For the text-containing cell, return its midpoint in [x, y] coordinate format. 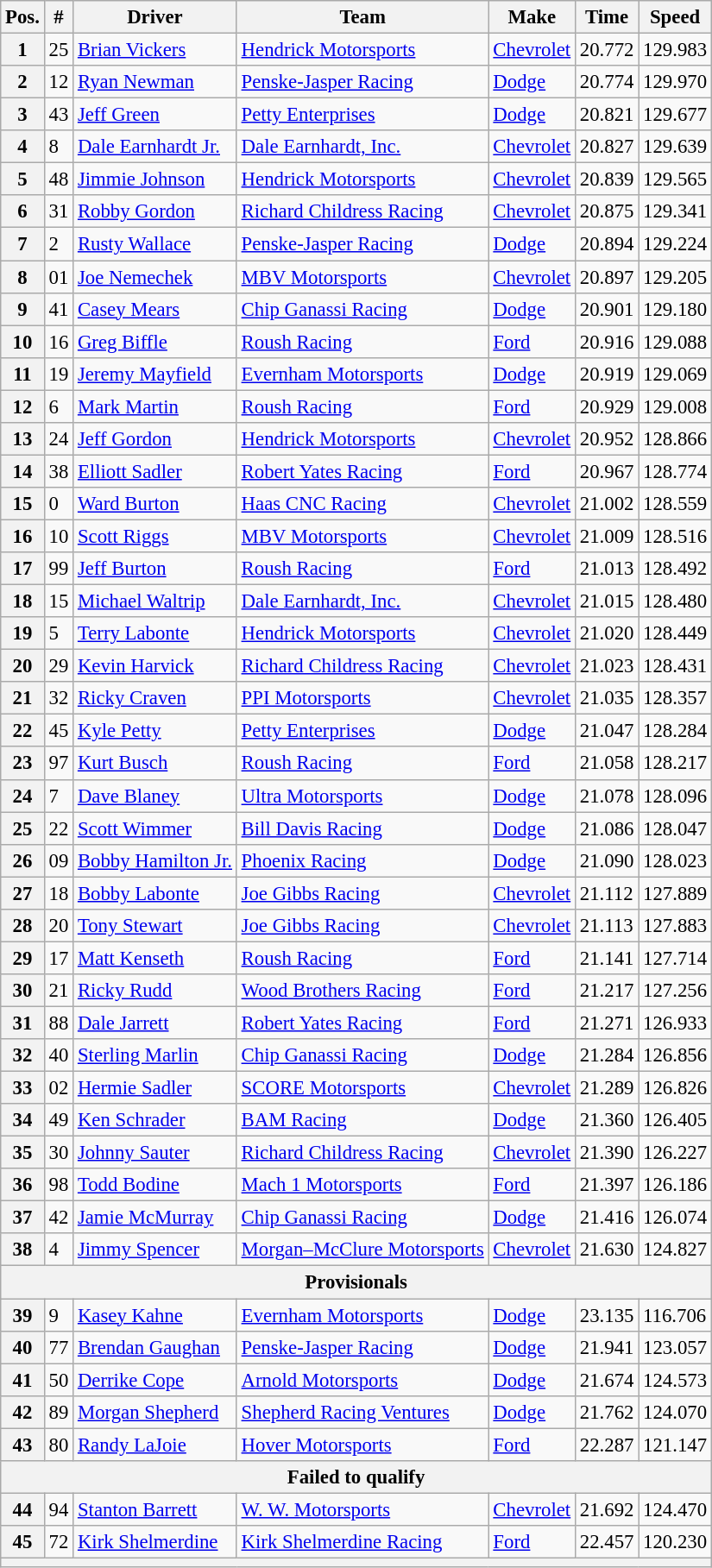
129.205 [675, 277]
Kyle Petty [155, 731]
129.224 [675, 244]
Derrike Cope [155, 1380]
Team [362, 17]
21.090 [606, 860]
129.341 [675, 211]
Casey Mears [155, 309]
20.774 [606, 82]
21.020 [606, 633]
Haas CNC Racing [362, 504]
128.492 [675, 569]
Todd Bodine [155, 1185]
02 [59, 1088]
20.929 [606, 406]
22.287 [606, 1445]
21.674 [606, 1380]
49 [59, 1120]
77 [59, 1347]
14 [22, 471]
126.933 [675, 1023]
Joe Nemechek [155, 277]
35 [22, 1153]
124.573 [675, 1380]
128.559 [675, 504]
20.919 [606, 374]
W. W. Motorsports [362, 1509]
129.565 [675, 179]
21.217 [606, 991]
23.135 [606, 1315]
21.360 [606, 1120]
01 [59, 277]
116.706 [675, 1315]
129.983 [675, 50]
22.457 [606, 1542]
128.431 [675, 666]
Shepherd Racing Ventures [362, 1412]
128.023 [675, 860]
Ken Schrader [155, 1120]
21.762 [606, 1412]
120.230 [675, 1542]
Brendan Gaughan [155, 1347]
Bobby Hamilton Jr. [155, 860]
Kirk Shelmerdine [155, 1542]
126.074 [675, 1218]
Morgan Shepherd [155, 1412]
88 [59, 1023]
33 [22, 1088]
94 [59, 1509]
Mach 1 Motorsports [362, 1185]
28 [22, 926]
3 [22, 115]
Kurt Busch [155, 764]
126.405 [675, 1120]
21.023 [606, 666]
21.284 [606, 1055]
21.035 [606, 698]
98 [59, 1185]
21.692 [606, 1509]
Pos. [22, 17]
Ricky Rudd [155, 991]
Randy LaJoie [155, 1445]
126.227 [675, 1153]
128.866 [675, 439]
21.015 [606, 601]
BAM Racing [362, 1120]
Arnold Motorsports [362, 1380]
Hermie Sadler [155, 1088]
Dave Blaney [155, 796]
21.078 [606, 796]
Kevin Harvick [155, 666]
Mark Martin [155, 406]
09 [59, 860]
23 [22, 764]
Michael Waltrip [155, 601]
Ryan Newman [155, 82]
Terry Labonte [155, 633]
Jimmie Johnson [155, 179]
124.070 [675, 1412]
89 [59, 1412]
21.397 [606, 1185]
21.941 [606, 1347]
20.772 [606, 50]
21.058 [606, 764]
21.047 [606, 731]
Wood Brothers Racing [362, 991]
121.147 [675, 1445]
Scott Wimmer [155, 828]
20.839 [606, 179]
11 [22, 374]
128.774 [675, 471]
Robby Gordon [155, 211]
Johnny Sauter [155, 1153]
44 [22, 1509]
129.180 [675, 309]
Provisionals [356, 1282]
Jeff Green [155, 115]
20.952 [606, 439]
Dale Jarrett [155, 1023]
27 [22, 893]
Jeff Burton [155, 569]
SCORE Motorsports [362, 1088]
Tony Stewart [155, 926]
Jamie McMurray [155, 1218]
127.883 [675, 926]
128.449 [675, 633]
20.821 [606, 115]
PPI Motorsports [362, 698]
124.470 [675, 1509]
50 [59, 1380]
21.009 [606, 536]
128.480 [675, 601]
129.639 [675, 147]
Hover Motorsports [362, 1445]
1 [22, 50]
Jeff Gordon [155, 439]
97 [59, 764]
21.630 [606, 1250]
Greg Biffle [155, 342]
37 [22, 1218]
124.827 [675, 1250]
20.827 [606, 147]
80 [59, 1445]
129.088 [675, 342]
Scott Riggs [155, 536]
21.416 [606, 1218]
72 [59, 1542]
127.714 [675, 958]
Ricky Craven [155, 698]
99 [59, 569]
Make [532, 17]
128.217 [675, 764]
21.141 [606, 958]
36 [22, 1185]
128.096 [675, 796]
21.390 [606, 1153]
Bobby Labonte [155, 893]
Matt Kenseth [155, 958]
34 [22, 1120]
20.875 [606, 211]
Time [606, 17]
Jeremy Mayfield [155, 374]
# [59, 17]
Rusty Wallace [155, 244]
123.057 [675, 1347]
21.113 [606, 926]
Sterling Marlin [155, 1055]
126.186 [675, 1185]
20.901 [606, 309]
Elliott Sadler [155, 471]
21.013 [606, 569]
20.897 [606, 277]
129.008 [675, 406]
Kirk Shelmerdine Racing [362, 1542]
126.826 [675, 1088]
Ward Burton [155, 504]
Failed to qualify [356, 1477]
127.256 [675, 991]
Driver [155, 17]
48 [59, 179]
128.357 [675, 698]
128.284 [675, 731]
129.677 [675, 115]
Speed [675, 17]
20.916 [606, 342]
Ultra Motorsports [362, 796]
21.002 [606, 504]
Stanton Barrett [155, 1509]
21.086 [606, 828]
21.289 [606, 1088]
127.889 [675, 893]
126.856 [675, 1055]
129.970 [675, 82]
128.047 [675, 828]
Phoenix Racing [362, 860]
Morgan–McClure Motorsports [362, 1250]
129.069 [675, 374]
Jimmy Spencer [155, 1250]
Dale Earnhardt Jr. [155, 147]
128.516 [675, 536]
39 [22, 1315]
21.112 [606, 893]
20.894 [606, 244]
20.967 [606, 471]
0 [59, 504]
Brian Vickers [155, 50]
Kasey Kahne [155, 1315]
21.271 [606, 1023]
26 [22, 860]
13 [22, 439]
Bill Davis Racing [362, 828]
